Output the (X, Y) coordinate of the center of the cell containing the given text.  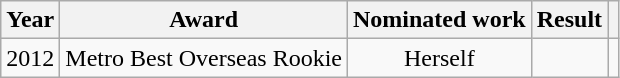
Nominated work (439, 20)
Award (204, 20)
Result (569, 20)
Herself (439, 58)
Year (30, 20)
2012 (30, 58)
Metro Best Overseas Rookie (204, 58)
